Determine the (X, Y) coordinate at the center of the cell enclosing the given text.  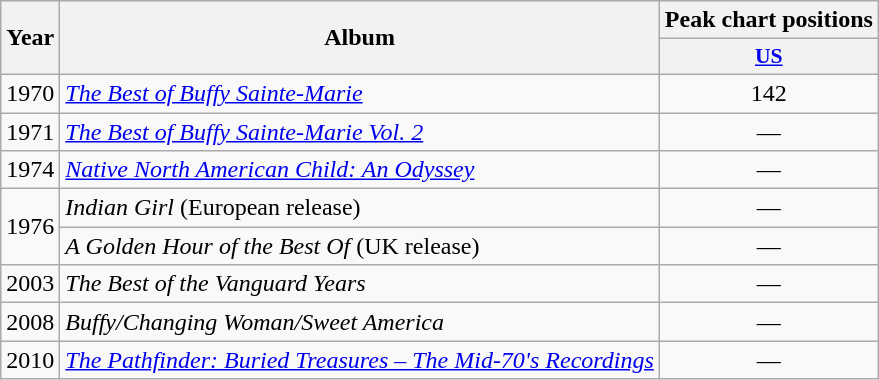
2010 (30, 360)
Year (30, 38)
2003 (30, 284)
A Golden Hour of the Best Of (UK release) (360, 246)
1970 (30, 93)
Native North American Child: An Odyssey (360, 170)
142 (768, 93)
1971 (30, 131)
Peak chart positions (768, 20)
1974 (30, 170)
The Best of Buffy Sainte-Marie Vol. 2 (360, 131)
The Best of the Vanguard Years (360, 284)
1976 (30, 227)
US (768, 57)
Album (360, 38)
The Pathfinder: Buried Treasures – The Mid-70's Recordings (360, 360)
The Best of Buffy Sainte-Marie (360, 93)
2008 (30, 322)
Indian Girl (European release) (360, 208)
Buffy/Changing Woman/Sweet America (360, 322)
